Return (x, y) of the center of cell containing provided text 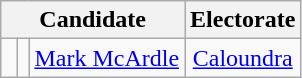
Electorate (243, 20)
Caloundra (243, 58)
Mark McArdle (107, 58)
Candidate (93, 20)
